For the text-containing cell, return its midpoint in (X, Y) coordinate format. 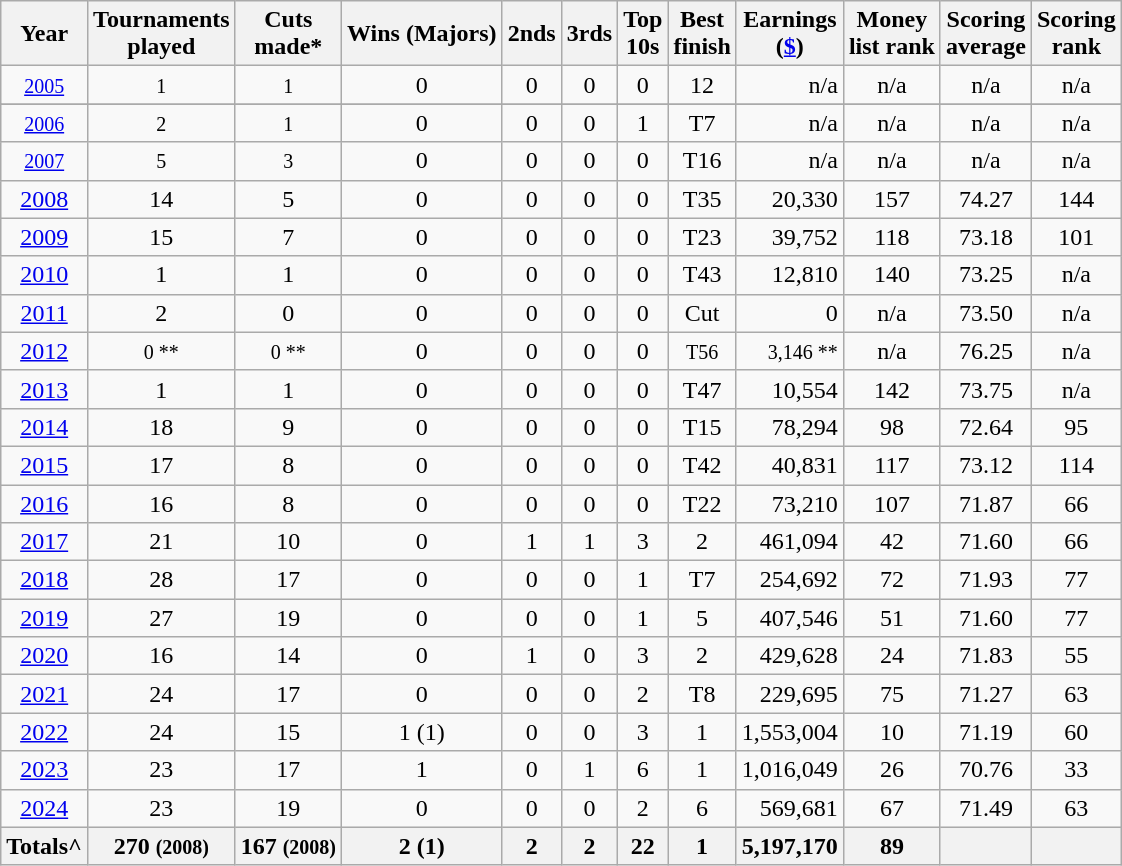
39,752 (790, 237)
Year (44, 34)
2013 (44, 389)
71.83 (986, 656)
1,016,049 (790, 770)
2019 (44, 618)
114 (1076, 465)
101 (1076, 237)
20,330 (790, 199)
40,831 (790, 465)
28 (162, 580)
461,094 (790, 542)
72.64 (986, 427)
2011 (44, 313)
2022 (44, 732)
73.75 (986, 389)
Best finish (702, 34)
1,553,004 (790, 732)
70.76 (986, 770)
142 (892, 389)
T22 (702, 503)
T42 (702, 465)
42 (892, 542)
Scoringrank (1076, 34)
26 (892, 770)
73.18 (986, 237)
2006 (44, 123)
73.12 (986, 465)
67 (892, 808)
407,546 (790, 618)
10,554 (790, 389)
T15 (702, 427)
2018 (44, 580)
Totals^ (44, 846)
71.19 (986, 732)
51 (892, 618)
270 (2008) (162, 846)
3,146 ** (790, 351)
Tournaments played (162, 34)
7 (288, 237)
12,810 (790, 275)
5,197,170 (790, 846)
T56 (702, 351)
117 (892, 465)
2008 (44, 199)
T47 (702, 389)
140 (892, 275)
71.87 (986, 503)
118 (892, 237)
429,628 (790, 656)
9 (288, 427)
73,210 (790, 503)
18 (162, 427)
Earnings($) (790, 34)
Cuts made* (288, 34)
21 (162, 542)
2012 (44, 351)
157 (892, 199)
Scoring average (986, 34)
229,695 (790, 694)
78,294 (790, 427)
2009 (44, 237)
75 (892, 694)
73.50 (986, 313)
2016 (44, 503)
27 (162, 618)
60 (1076, 732)
2010 (44, 275)
71.49 (986, 808)
72 (892, 580)
Top 10s (643, 34)
73.25 (986, 275)
T43 (702, 275)
2015 (44, 465)
2024 (44, 808)
T8 (702, 694)
71.93 (986, 580)
2007 (44, 161)
3rds (589, 34)
98 (892, 427)
T23 (702, 237)
2 (1) (422, 846)
89 (892, 846)
2014 (44, 427)
22 (643, 846)
254,692 (790, 580)
107 (892, 503)
144 (1076, 199)
74.27 (986, 199)
Cut (702, 313)
76.25 (986, 351)
1 (1) (422, 732)
569,681 (790, 808)
167 (2008) (288, 846)
Moneylist rank (892, 34)
T16 (702, 161)
2023 (44, 770)
T35 (702, 199)
Wins (Majors) (422, 34)
95 (1076, 427)
2020 (44, 656)
2021 (44, 694)
2nds (532, 34)
55 (1076, 656)
2017 (44, 542)
33 (1076, 770)
2005 (44, 85)
12 (702, 85)
71.27 (986, 694)
